Detect which cell encompasses the target text, then output its [X, Y] center coordinate. 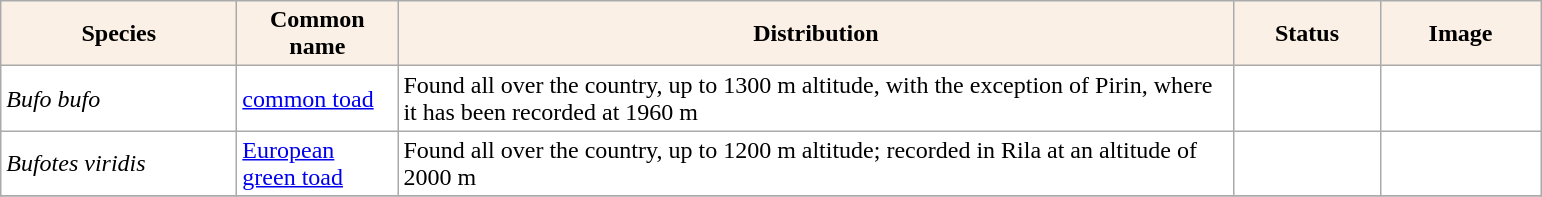
common toad [318, 98]
Distribution [816, 34]
Bufo bufo [119, 98]
Species [119, 34]
Bufotes viridis [119, 164]
Common name [318, 34]
Found all over the country, up to 1200 m altitude; recorded in Rila at an altitude of 2000 m [816, 164]
Found all over the country, up to 1300 m altitude, with the exception of Pirin, where it has been recorded at 1960 m [816, 98]
European green toad [318, 164]
Status [1307, 34]
Image [1460, 34]
